Pinpoint the cell where the given text exists, returning its (X, Y) midpoint coordinate. 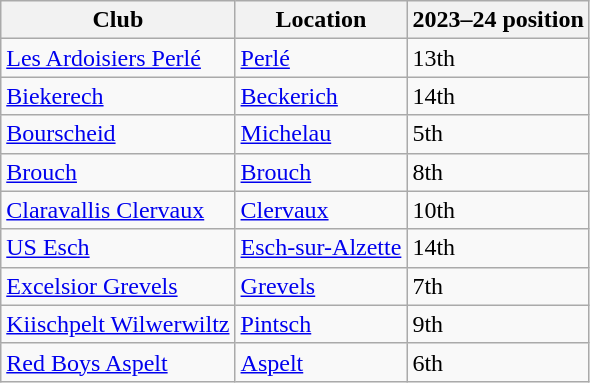
8th (498, 172)
Grevels (321, 286)
Claravallis Clervaux (118, 210)
13th (498, 58)
Kiischpelt Wilwerwiltz (118, 324)
Pintsch (321, 324)
Les Ardoisiers Perlé (118, 58)
Aspelt (321, 362)
Excelsior Grevels (118, 286)
9th (498, 324)
US Esch (118, 248)
Club (118, 20)
5th (498, 134)
Red Boys Aspelt (118, 362)
Clervaux (321, 210)
Esch-sur-Alzette (321, 248)
2023–24 position (498, 20)
Bourscheid (118, 134)
Michelau (321, 134)
Beckerich (321, 96)
6th (498, 362)
10th (498, 210)
7th (498, 286)
Biekerech (118, 96)
Perlé (321, 58)
Location (321, 20)
